Find where the given text appears and provide that cell's center as (X, Y) coordinate. 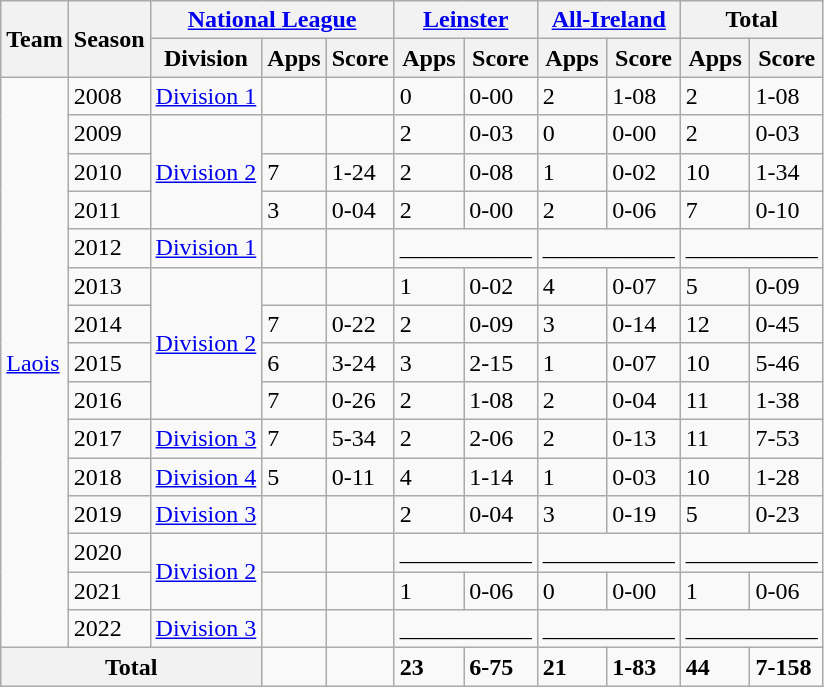
0-26 (360, 400)
0-14 (644, 324)
7-53 (786, 438)
5-46 (786, 362)
12 (715, 324)
2020 (109, 553)
2-15 (500, 362)
23 (429, 667)
2014 (109, 324)
1-83 (644, 667)
Team (35, 39)
5-34 (360, 438)
2013 (109, 286)
2018 (109, 477)
2021 (109, 591)
2022 (109, 629)
2008 (109, 96)
National League (272, 20)
0-19 (644, 515)
Laois (35, 362)
Division (206, 58)
2017 (109, 438)
1-14 (500, 477)
2012 (109, 248)
1-24 (360, 172)
Season (109, 39)
2016 (109, 400)
1-34 (786, 172)
2011 (109, 210)
2015 (109, 362)
2019 (109, 515)
2-06 (500, 438)
1-28 (786, 477)
0-13 (644, 438)
3-24 (360, 362)
Leinster (466, 20)
0-08 (500, 172)
2010 (109, 172)
0-11 (360, 477)
2009 (109, 134)
0-22 (360, 324)
Division 4 (206, 477)
21 (572, 667)
0-23 (786, 515)
All-Ireland (608, 20)
6 (294, 362)
0-45 (786, 324)
6-75 (500, 667)
1-38 (786, 400)
7-158 (786, 667)
44 (715, 667)
0-10 (786, 210)
